From the cell containing the given text, extract its center point as (x, y) coordinate. 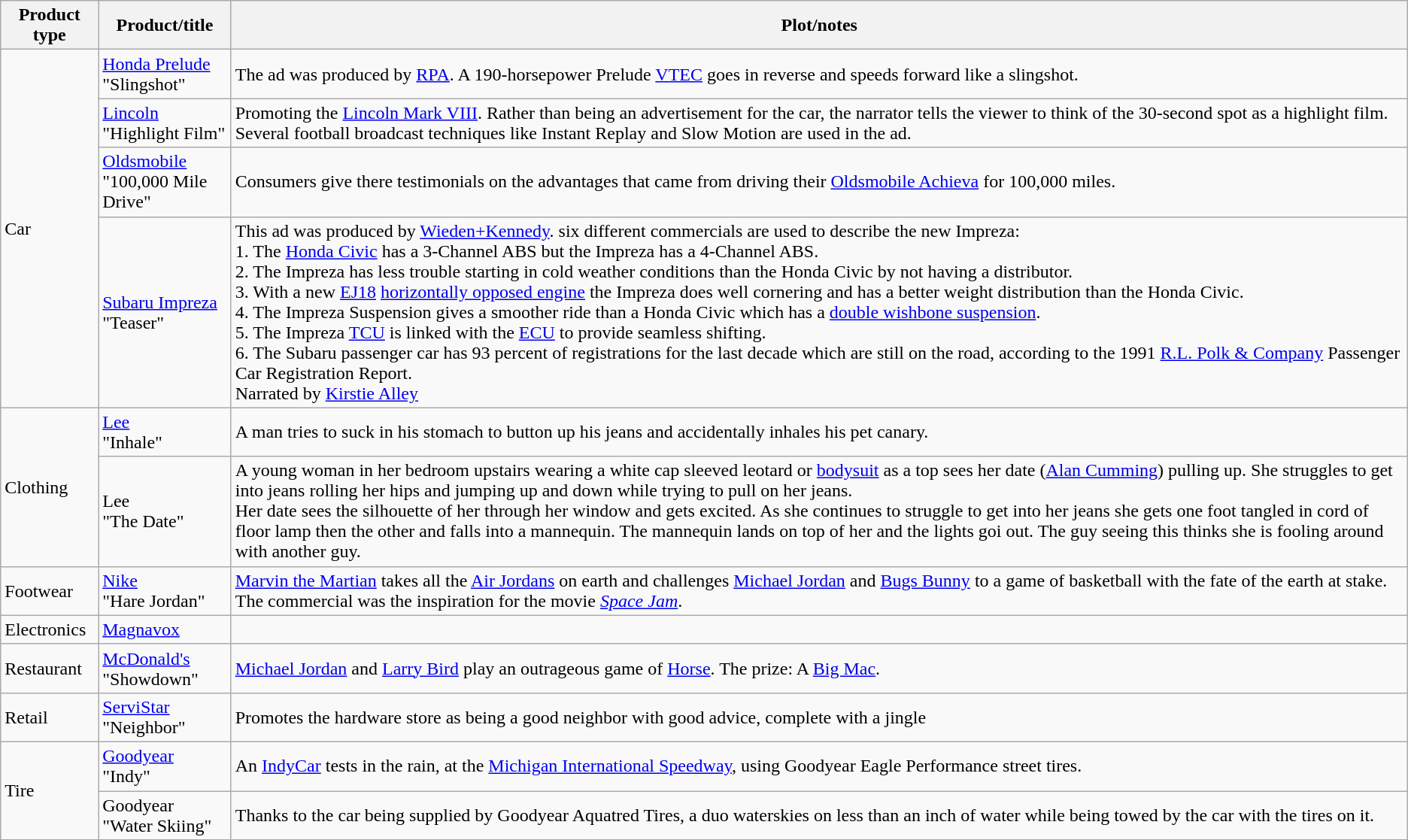
McDonald's"Showdown" (165, 668)
The ad was produced by RPA. A 190-horsepower Prelude VTEC goes in reverse and speeds forward like a slingshot. (819, 74)
Lincoln"Highlight Film" (165, 123)
Promotes the hardware store as being a good neighbor with good advice, complete with a jingle (819, 717)
Consumers give there testimonials on the advantages that came from driving their Oldsmobile Achieva for 100,000 miles. (819, 182)
Goodyear"Water Skiing" (165, 815)
ServiStar"Neighbor" (165, 717)
Oldsmobile"100,000 Mile Drive" (165, 182)
Goodyear"Indy" (165, 766)
Honda Prelude"Slingshot" (165, 74)
An IndyCar tests in the rain, at the Michigan International Speedway, using Goodyear Eagle Performance street tires. (819, 766)
Plot/notes (819, 26)
Tire (50, 790)
Magnavox (165, 629)
Product/title (165, 26)
Subaru Impreza"Teaser" (165, 312)
Car (50, 229)
Electronics (50, 629)
Nike"Hare Jordan" (165, 591)
Retail (50, 717)
Michael Jordan and Larry Bird play an outrageous game of Horse. The prize: A Big Mac. (819, 668)
Footwear (50, 591)
Clothing (50, 487)
Lee"The Date" (165, 511)
Restaurant (50, 668)
Product type (50, 26)
Lee"Inhale" (165, 432)
A man tries to suck in his stomach to button up his jeans and accidentally inhales his pet canary. (819, 432)
